Return the (x, y) coordinate for the center point of the cell that contains the specified text.  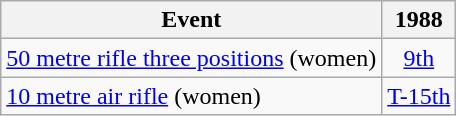
T-15th (419, 96)
50 metre rifle three positions (women) (192, 58)
9th (419, 58)
Event (192, 20)
1988 (419, 20)
10 metre air rifle (women) (192, 96)
